Output the [X, Y] coordinate of the center of the cell containing the given text.  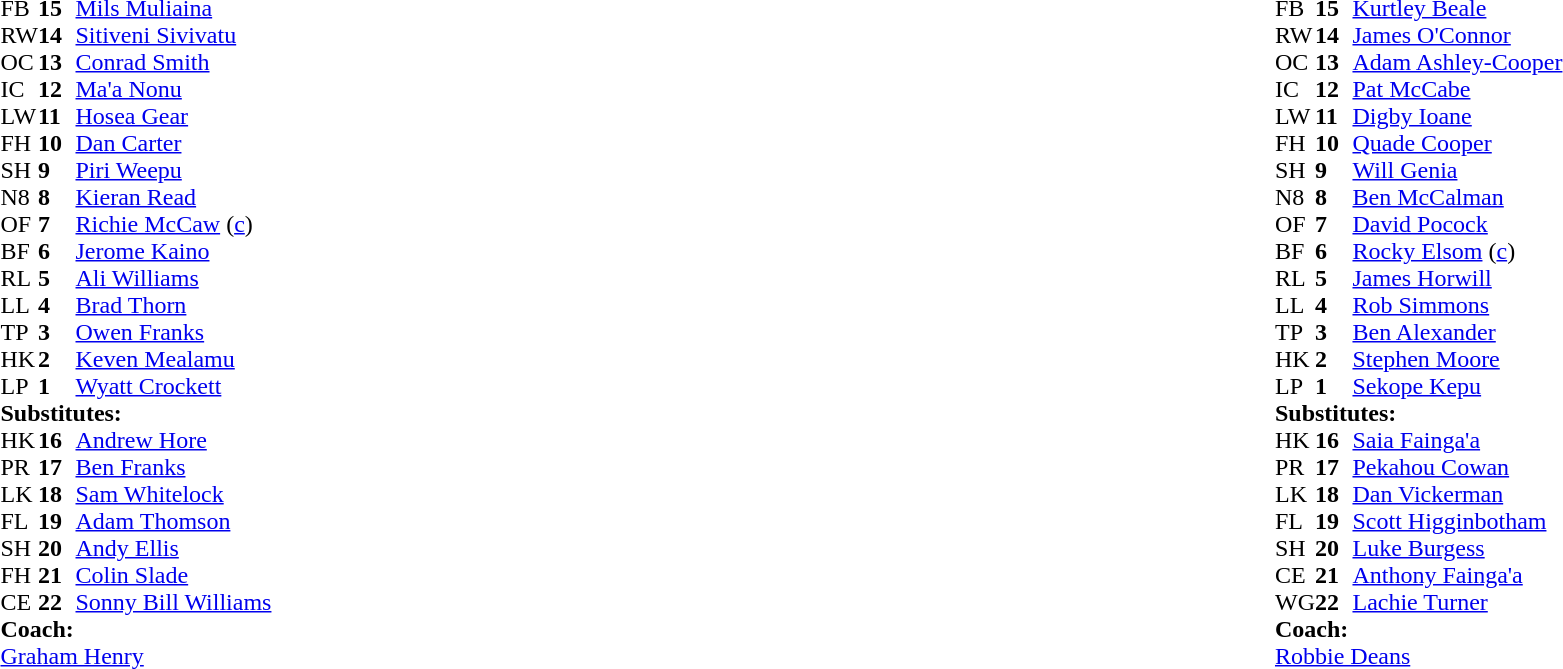
Adam Thomson [174, 522]
Sam Whitelock [174, 494]
Anthony Fainga'a [1457, 576]
Sekope Kepu [1457, 386]
Owen Franks [174, 332]
Piri Weepu [174, 170]
Digby Ioane [1457, 116]
Saia Fainga'a [1457, 440]
Keven Mealamu [174, 360]
Will Genia [1457, 170]
Brad Thorn [174, 306]
Pat McCabe [1457, 90]
Ali Williams [174, 278]
Jerome Kaino [174, 252]
Rob Simmons [1457, 306]
James Horwill [1457, 278]
Dan Carter [174, 144]
Rocky Elsom (c) [1457, 252]
James O'Connor [1457, 36]
Ben Franks [174, 468]
Quade Cooper [1457, 144]
Luke Burgess [1457, 548]
Sonny Bill Williams [174, 602]
Kieran Read [174, 198]
Andy Ellis [174, 548]
Sitiveni Sivivatu [174, 36]
Conrad Smith [174, 62]
Graham Henry [136, 656]
Wyatt Crockett [174, 386]
Hosea Gear [174, 116]
Andrew Hore [174, 440]
Richie McCaw (c) [174, 224]
Lachie Turner [1457, 602]
Colin Slade [174, 576]
David Pocock [1457, 224]
Adam Ashley-Cooper [1457, 62]
Stephen Moore [1457, 360]
Ma'a Nonu [174, 90]
Pekahou Cowan [1457, 468]
Robbie Deans [1418, 656]
Ben McCalman [1457, 198]
Dan Vickerman [1457, 494]
WG [1295, 602]
Ben Alexander [1457, 332]
Scott Higginbotham [1457, 522]
